For the text-containing cell, return its midpoint in (X, Y) coordinate format. 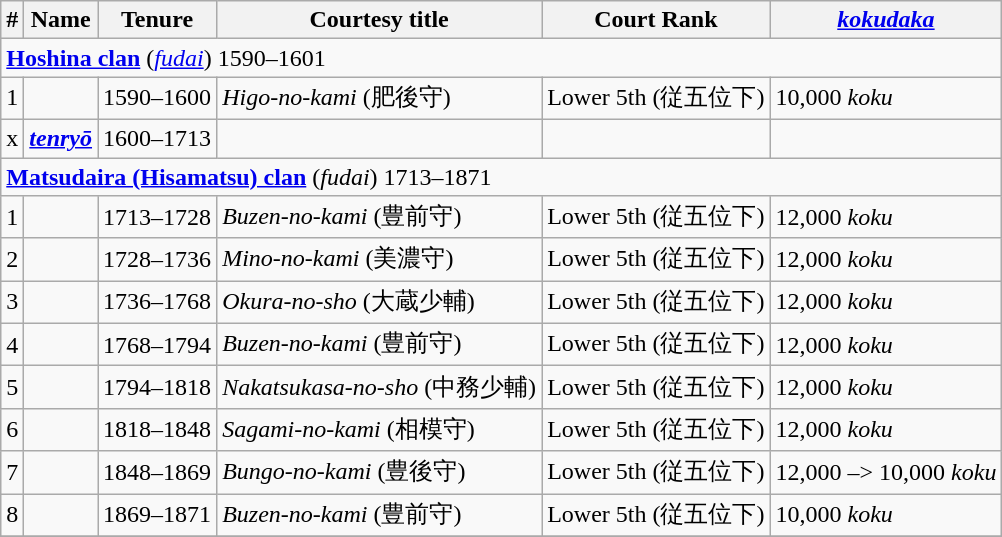
Okura-no-sho (大蔵少輔) (380, 302)
3 (12, 302)
1768–1794 (158, 344)
1600–1713 (158, 138)
8 (12, 516)
Higo-no-kami (肥後守) (380, 98)
2 (12, 260)
7 (12, 472)
1736–1768 (158, 302)
4 (12, 344)
1713–1728 (158, 218)
Bungo-no-kami (豊後守) (380, 472)
Hoshina clan (fudai) 1590–1601 (502, 58)
Matsudaira (Hisamatsu) clan (fudai) 1713–1871 (502, 177)
1869–1871 (158, 516)
6 (12, 430)
kokudaka (886, 20)
1590–1600 (158, 98)
12,000 –> 10,000 koku (886, 472)
Nakatsukasa-no-sho (中務少輔) (380, 388)
x (12, 138)
1818–1848 (158, 430)
Name (61, 20)
Tenure (158, 20)
Sagami-no-kami (相模守) (380, 430)
1794–1818 (158, 388)
# (12, 20)
Courtesy title (380, 20)
1728–1736 (158, 260)
5 (12, 388)
1848–1869 (158, 472)
tenryō (61, 138)
Mino-no-kami (美濃守) (380, 260)
Court Rank (656, 20)
